Return (X, Y) of the center of cell containing provided text 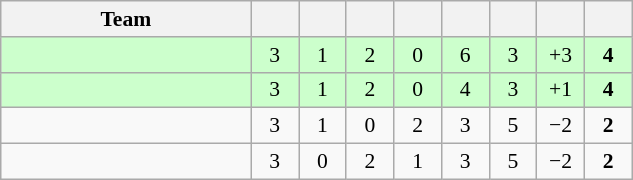
+1 (561, 90)
6 (465, 55)
Team (126, 19)
+3 (561, 55)
